Return [X, Y] of the center of cell containing provided text 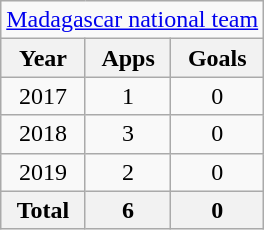
3 [128, 134]
2018 [43, 134]
Madagascar national team [132, 20]
Total [43, 210]
Goals [218, 58]
2019 [43, 172]
1 [128, 96]
Apps [128, 58]
2 [128, 172]
6 [128, 210]
Year [43, 58]
2017 [43, 96]
